Determine the [X, Y] coordinate at the center of the cell enclosing the given text.  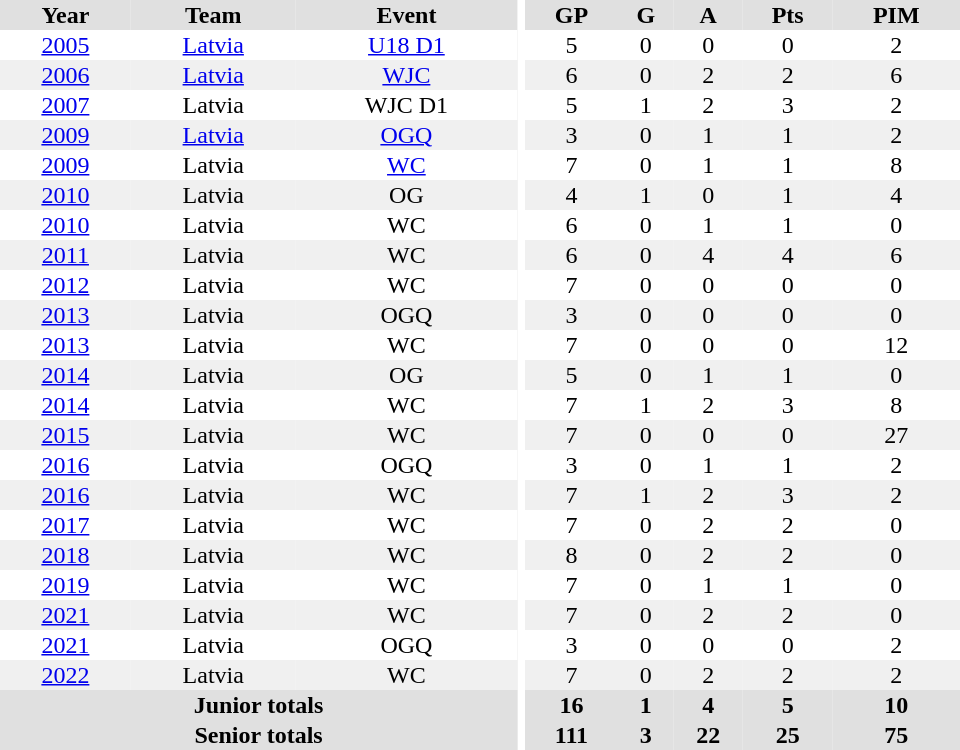
Senior totals [258, 735]
111 [572, 735]
2017 [66, 525]
2012 [66, 285]
2006 [66, 75]
U18 D1 [406, 45]
2022 [66, 675]
2018 [66, 555]
G [646, 15]
12 [896, 345]
75 [896, 735]
WJC D1 [406, 105]
25 [788, 735]
2007 [66, 105]
Junior totals [258, 705]
22 [708, 735]
GP [572, 15]
2019 [66, 585]
16 [572, 705]
Team [214, 15]
PIM [896, 15]
Event [406, 15]
Year [66, 15]
2005 [66, 45]
WJC [406, 75]
27 [896, 435]
A [708, 15]
2011 [66, 255]
Pts [788, 15]
2015 [66, 435]
10 [896, 705]
